Search for the cell housing the specified text and yield its (x, y) center coordinate. 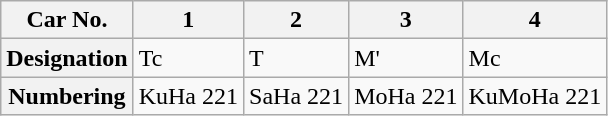
2 (296, 20)
MoHa 221 (406, 96)
Numbering (67, 96)
1 (188, 20)
T (296, 58)
KuMoHa 221 (535, 96)
4 (535, 20)
Tc (188, 58)
3 (406, 20)
M' (406, 58)
Mc (535, 58)
SaHa 221 (296, 96)
Car No. (67, 20)
KuHa 221 (188, 96)
Designation (67, 58)
